Capture the cell that displays the provided text and extract its (x, y) central coordinate. 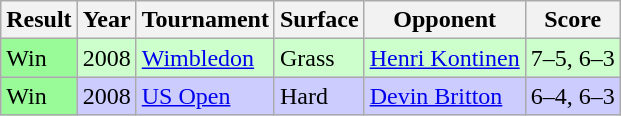
Devin Britton (444, 96)
Tournament (205, 20)
Wimbledon (205, 58)
Surface (319, 20)
7–5, 6–3 (572, 58)
Result (39, 20)
6–4, 6–3 (572, 96)
Henri Kontinen (444, 58)
US Open (205, 96)
Year (106, 20)
Grass (319, 58)
Opponent (444, 20)
Hard (319, 96)
Score (572, 20)
